Search for the cell housing the specified text and yield its (x, y) center coordinate. 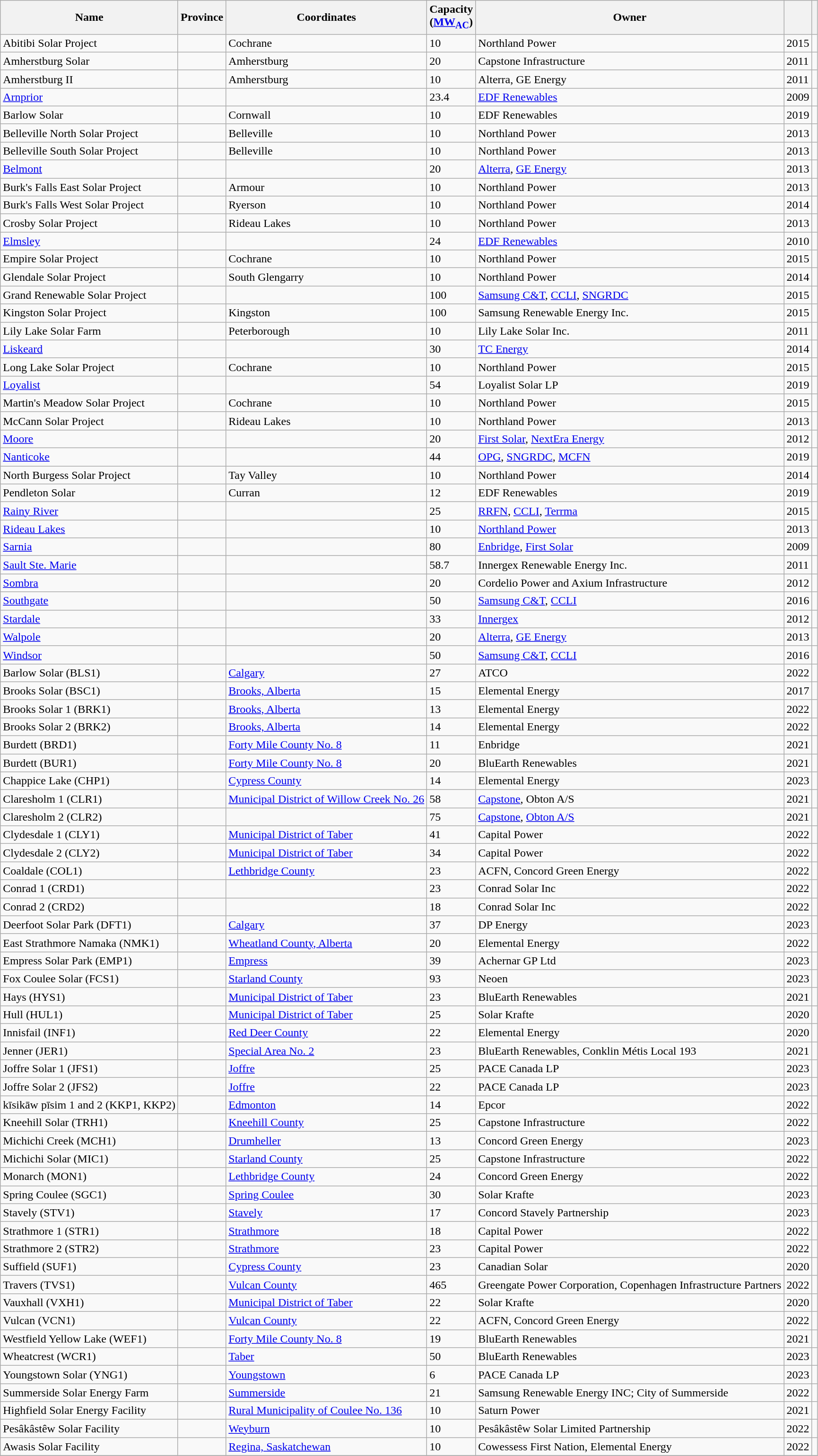
Coordinates (326, 17)
Empress (326, 961)
37 (451, 925)
Curran (326, 493)
Southgate (89, 601)
Sault Ste. Marie (89, 565)
Ryerson (326, 205)
Liskeard (89, 349)
DP Energy (630, 925)
Canadian Solar (630, 1266)
Elmsley (89, 241)
Youngstown (326, 1375)
Deerfoot Solar Park (DFT1) (89, 925)
Summerside (326, 1393)
Tay Valley (326, 475)
Pesâkâstêw Solar Limited Partnership (630, 1429)
South Glengarry (326, 277)
Brooks Solar (BSC1) (89, 691)
Saturn Power (630, 1411)
Edmonton (326, 1105)
First Solar, NextEra Energy (630, 439)
75 (451, 817)
Peterborough (326, 331)
Enbridge, First Solar (630, 547)
Burdett (BRD1) (89, 745)
Westfield Yellow Lake (WEF1) (89, 1339)
Achernar GP Ltd (630, 961)
44 (451, 457)
33 (451, 619)
Conrad 1 (CRD1) (89, 889)
Awasis Solar Facility (89, 1447)
Owner (630, 17)
Brooks Solar 1 (BRK1) (89, 709)
BluEarth Renewables, Conklin Métis Local 193 (630, 1051)
Joffre Solar 1 (JFS1) (89, 1069)
Pesâkâstêw Solar Facility (89, 1429)
North Burgess Solar Project (89, 475)
Name (89, 17)
Claresholm 2 (CLR2) (89, 817)
kīsikāw pīsim 1 and 2 (KKP1, KKP2) (89, 1105)
Arnprior (89, 97)
Belmont (89, 169)
Red Deer County (326, 1033)
Empire Solar Project (89, 259)
Michichi Solar (MIC1) (89, 1159)
ATCO (630, 673)
Glendale Solar Project (89, 277)
Enbridge (630, 745)
East Strathmore Namaka (NMK1) (89, 943)
Belleville North Solar Project (89, 133)
Abitibi Solar Project (89, 43)
Vauxhall (VXH1) (89, 1302)
Michichi Creek (MCH1) (89, 1141)
Wheatland County, Alberta (326, 943)
Special Area No. 2 (326, 1051)
Lily Lake Solar Inc. (630, 331)
Wheatcrest (WCR1) (89, 1357)
34 (451, 853)
Amherstburg II (89, 79)
Crosby Solar Project (89, 223)
Concord Stavely Partnership (630, 1213)
Weyburn (326, 1429)
Municipal District of Willow Creek No. 26 (326, 799)
Burdett (BUR1) (89, 763)
Drumheller (326, 1141)
Regina, Saskatchewan (326, 1447)
Innergex (630, 619)
Travers (TVS1) (89, 1284)
Suffield (SUF1) (89, 1266)
Hays (HYS1) (89, 997)
Clydesdale 2 (CLY2) (89, 853)
Grand Renewable Solar Project (89, 295)
Burk's Falls East Solar Project (89, 187)
Windsor (89, 655)
OPG, SNGRDC, MCFN (630, 457)
Chappice Lake (CHP1) (89, 781)
Monarch (MON1) (89, 1177)
Fox Coulee Solar (FCS1) (89, 979)
11 (451, 745)
Clydesdale 1 (CLY1) (89, 835)
Jenner (JER1) (89, 1051)
Conrad 2 (CRD2) (89, 907)
Burk's Falls West Solar Project (89, 205)
Cornwall (326, 115)
Kingston (326, 313)
93 (451, 979)
6 (451, 1375)
Rainy River (89, 511)
Summerside Solar Energy Farm (89, 1393)
465 (451, 1284)
Hull (HUL1) (89, 1014)
Stavely (STV1) (89, 1213)
15 (451, 691)
Brooks Solar 2 (BRK2) (89, 727)
58 (451, 799)
Highfield Solar Energy Facility (89, 1411)
Spring Coulee (SGC1) (89, 1195)
Strathmore 1 (STR1) (89, 1231)
Vulcan (VCN1) (89, 1321)
12 (451, 493)
Long Lake Solar Project (89, 367)
Innisfail (INF1) (89, 1033)
Taber (326, 1357)
58.7 (451, 565)
Martin's Meadow Solar Project (89, 403)
Youngstown Solar (YNG1) (89, 1375)
Sarnia (89, 547)
Greengate Power Corporation, Copenhagen Infrastructure Partners (630, 1284)
Cordelio Power and Axium Infrastructure (630, 583)
Spring Coulee (326, 1195)
Stavely (326, 1213)
Empress Solar Park (EMP1) (89, 961)
Moore (89, 439)
Belleville South Solar Project (89, 151)
Innergex Renewable Energy Inc. (630, 565)
Samsung C&T, CCLI, SNGRDC (630, 295)
McCann Solar Project (89, 421)
Sombra (89, 583)
Amherstburg Solar (89, 61)
Loyalist (89, 385)
Barlow Solar (BLS1) (89, 673)
Barlow Solar (89, 115)
Capacity(MWAC) (451, 17)
Epcor (630, 1105)
39 (451, 961)
Coaldale (COL1) (89, 871)
Kneehill Solar (TRH1) (89, 1123)
41 (451, 835)
2010 (798, 241)
Kneehill County (326, 1123)
Samsung Renewable Energy Inc. (630, 313)
Claresholm 1 (CLR1) (89, 799)
Kingston Solar Project (89, 313)
21 (451, 1393)
Rural Municipality of Coulee No. 136 (326, 1411)
Walpole (89, 637)
Nanticoke (89, 457)
Province (201, 17)
Samsung Renewable Energy INC; City of Summerside (630, 1393)
27 (451, 673)
Armour (326, 187)
54 (451, 385)
Loyalist Solar LP (630, 385)
Neoen (630, 979)
80 (451, 547)
2017 (798, 691)
RRFN, CCLI, Terrma (630, 511)
19 (451, 1339)
TC Energy (630, 349)
Joffre Solar 2 (JFS2) (89, 1087)
23.4 (451, 97)
Lily Lake Solar Farm (89, 331)
Strathmore 2 (STR2) (89, 1248)
Pendleton Solar (89, 493)
Stardale (89, 619)
Cowessess First Nation, Elemental Energy (630, 1447)
17 (451, 1213)
